Pinpoint the cell where the given text exists, returning its [X, Y] midpoint coordinate. 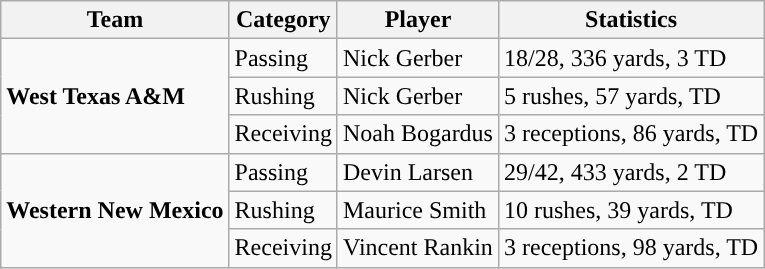
Noah Bogardus [418, 134]
10 rushes, 39 yards, TD [630, 210]
18/28, 336 yards, 3 TD [630, 58]
5 rushes, 57 yards, TD [630, 96]
West Texas A&M [115, 96]
3 receptions, 86 yards, TD [630, 134]
Statistics [630, 20]
3 receptions, 98 yards, TD [630, 248]
Category [283, 20]
Vincent Rankin [418, 248]
29/42, 433 yards, 2 TD [630, 172]
Player [418, 20]
Devin Larsen [418, 172]
Team [115, 20]
Western New Mexico [115, 210]
Maurice Smith [418, 210]
